For the text-containing cell, return its midpoint in [X, Y] coordinate format. 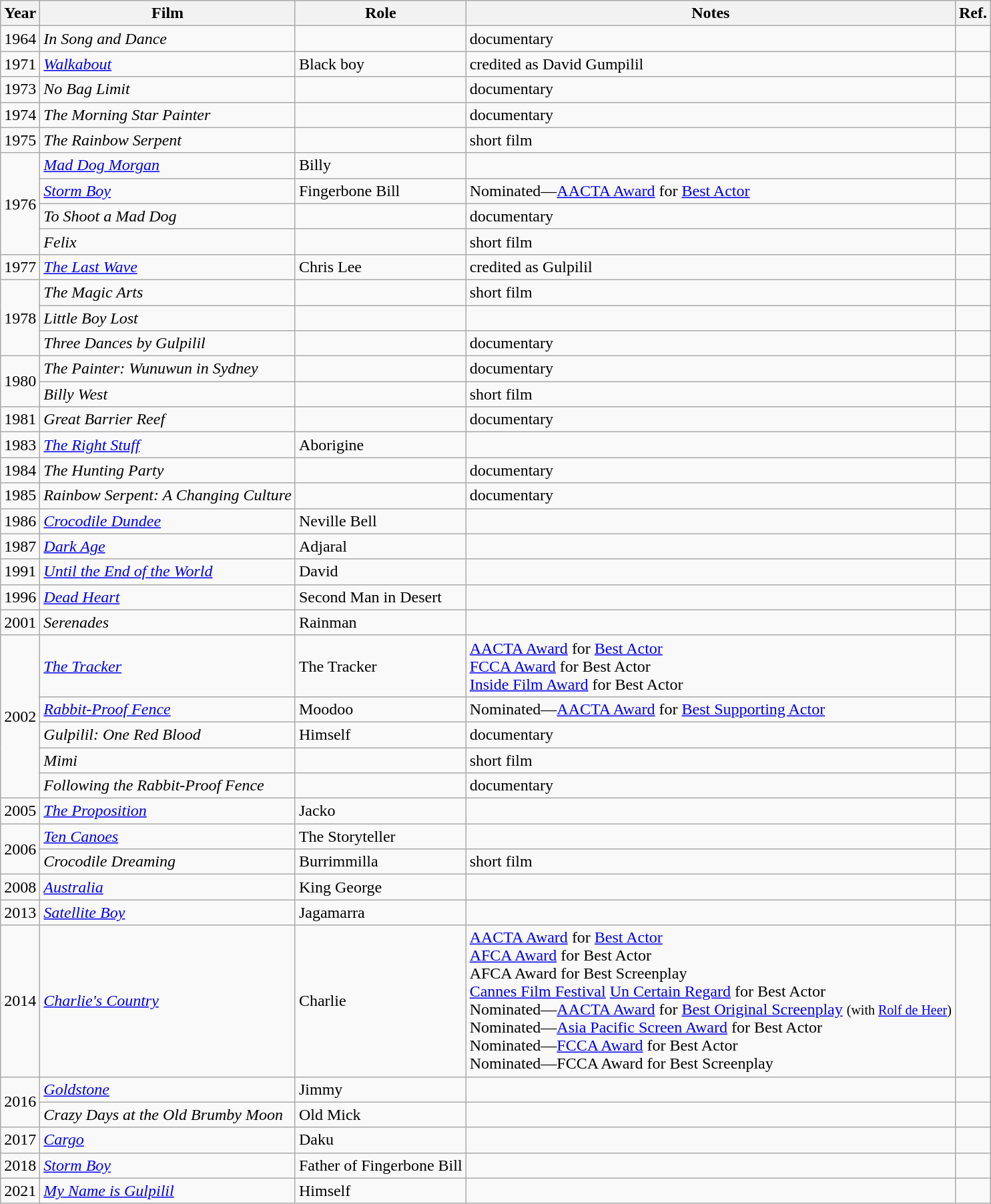
Goldstone [168, 1089]
Father of Fingerbone Bill [380, 1165]
Following the Rabbit-Proof Fence [168, 786]
Little Boy Lost [168, 318]
1976 [20, 203]
Aborigine [380, 445]
2013 [20, 913]
Nominated—AACTA Award for Best Supporting Actor [710, 709]
Role [380, 13]
Crazy Days at the Old Brumby Moon [168, 1115]
2001 [20, 622]
Rainman [380, 622]
1983 [20, 445]
2017 [20, 1140]
David [380, 572]
Dark Age [168, 546]
1984 [20, 470]
The Storyteller [380, 836]
The Rainbow Serpent [168, 140]
2005 [20, 811]
Until the End of the World [168, 572]
Billy West [168, 394]
Crocodile Dreaming [168, 862]
Chris Lee [380, 267]
King George [380, 887]
1996 [20, 597]
Great Barrier Reef [168, 420]
Jagamarra [380, 913]
The Morning Star Painter [168, 115]
Second Man in Desert [380, 597]
The Magic Arts [168, 292]
Charlie [380, 1001]
1986 [20, 521]
To Shoot a Mad Dog [168, 216]
2002 [20, 716]
Burrimmilla [380, 862]
2008 [20, 887]
1991 [20, 572]
Nominated—AACTA Award for Best Actor [710, 191]
2018 [20, 1165]
Film [168, 13]
credited as David Gumpilil [710, 64]
Gulpilil: One Red Blood [168, 734]
Crocodile Dundee [168, 521]
Moodoo [380, 709]
The Hunting Party [168, 470]
My Name is Gulpilil [168, 1191]
Serenades [168, 622]
Satellite Boy [168, 913]
Billy [380, 165]
Three Dances by Gulpilil [168, 344]
Dead Heart [168, 597]
1977 [20, 267]
The Right Stuff [168, 445]
AACTA Award for Best ActorFCCA Award for Best ActorInside Film Award for Best Actor [710, 666]
Fingerbone Bill [380, 191]
1981 [20, 420]
Neville Bell [380, 521]
Jacko [380, 811]
The Painter: Wunuwun in Sydney [168, 369]
Jimmy [380, 1089]
Cargo [168, 1140]
Daku [380, 1140]
No Bag Limit [168, 89]
1973 [20, 89]
The Last Wave [168, 267]
1974 [20, 115]
2016 [20, 1102]
1978 [20, 318]
Black boy [380, 64]
Mad Dog Morgan [168, 165]
2021 [20, 1191]
1985 [20, 496]
1987 [20, 546]
Rainbow Serpent: A Changing Culture [168, 496]
Mimi [168, 760]
1964 [20, 39]
Adjaral [380, 546]
Rabbit-Proof Fence [168, 709]
2014 [20, 1001]
Old Mick [380, 1115]
1975 [20, 140]
Notes [710, 13]
1971 [20, 64]
Australia [168, 887]
In Song and Dance [168, 39]
credited as Gulpilil [710, 267]
Year [20, 13]
Walkabout [168, 64]
Ref. [973, 13]
The Proposition [168, 811]
Ten Canoes [168, 836]
Charlie's Country [168, 1001]
1980 [20, 382]
2006 [20, 849]
Felix [168, 241]
